Scan for the cell matching the given text and deliver its (X, Y) coordinate at center. 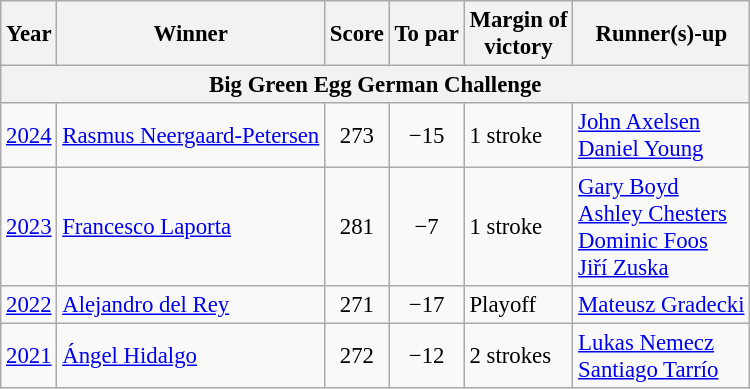
Winner (191, 34)
Year (29, 34)
2023 (29, 228)
281 (358, 228)
Francesco Laporta (191, 228)
2024 (29, 136)
Playoff (518, 305)
272 (358, 356)
Lukas Nemecz Santiago Tarrío (662, 356)
−7 (426, 228)
−17 (426, 305)
Gary Boyd Ashley Chesters Dominic Foos Jiří Zuska (662, 228)
Rasmus Neergaard-Petersen (191, 136)
Mateusz Gradecki (662, 305)
To par (426, 34)
John Axelsen Daniel Young (662, 136)
Margin ofvictory (518, 34)
273 (358, 136)
2021 (29, 356)
271 (358, 305)
−15 (426, 136)
−12 (426, 356)
Ángel Hidalgo (191, 356)
Alejandro del Rey (191, 305)
Runner(s)-up (662, 34)
2022 (29, 305)
Score (358, 34)
Big Green Egg German Challenge (376, 85)
2 strokes (518, 356)
